Find where the given text appears and provide that cell's center as (X, Y) coordinate. 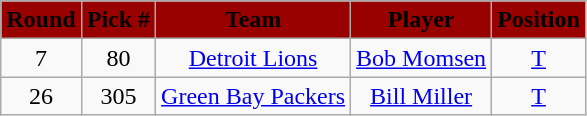
Bill Miller (422, 96)
Detroit Lions (254, 58)
7 (41, 58)
305 (118, 96)
Player (422, 20)
Team (254, 20)
26 (41, 96)
80 (118, 58)
Bob Momsen (422, 58)
Green Bay Packers (254, 96)
Pick # (118, 20)
Round (41, 20)
Position (539, 20)
